Search for the cell housing the specified text and yield its [X, Y] center coordinate. 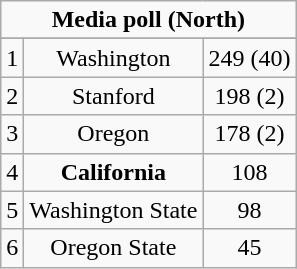
Oregon State [114, 248]
5 [12, 210]
Washington State [114, 210]
4 [12, 172]
178 (2) [250, 134]
Oregon [114, 134]
Media poll (North) [148, 20]
249 (40) [250, 58]
1 [12, 58]
California [114, 172]
108 [250, 172]
198 (2) [250, 96]
Washington [114, 58]
98 [250, 210]
3 [12, 134]
Stanford [114, 96]
2 [12, 96]
6 [12, 248]
45 [250, 248]
